Find where the given text appears and provide that cell's center as [X, Y] coordinate. 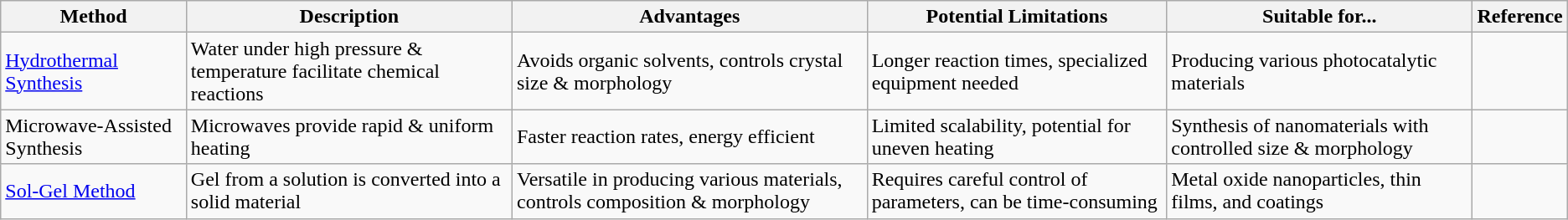
Microwaves provide rapid & uniform heating [348, 137]
Method [94, 17]
Hydrothermal Synthesis [94, 71]
Gel from a solution is converted into a solid material [348, 191]
Limited scalability, potential for uneven heating [1017, 137]
Requires careful control of parameters, can be time-consuming [1017, 191]
Potential Limitations [1017, 17]
Longer reaction times, specialized equipment needed [1017, 71]
Faster reaction rates, energy efficient [689, 137]
Microwave-Assisted Synthesis [94, 137]
Versatile in producing various materials, controls composition & morphology [689, 191]
Suitable for... [1320, 17]
Avoids organic solvents, controls crystal size & morphology [689, 71]
Sol-Gel Method [94, 191]
Metal oxide nanoparticles, thin films, and coatings [1320, 191]
Advantages [689, 17]
Water under high pressure & temperature facilitate chemical reactions [348, 71]
Reference [1519, 17]
Synthesis of nanomaterials with controlled size & morphology [1320, 137]
Description [348, 17]
Producing various photocatalytic materials [1320, 71]
